Identify which cell holds the provided text, then report its (X, Y) central coordinate. 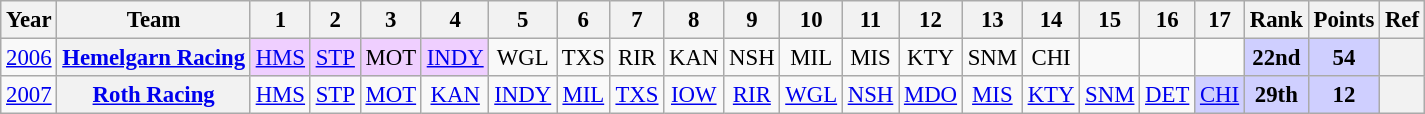
Rank (1276, 20)
7 (637, 20)
9 (752, 20)
15 (1110, 20)
6 (583, 20)
1 (280, 20)
14 (1050, 20)
2007 (29, 95)
10 (811, 20)
17 (1220, 20)
Year (29, 20)
Hemelgarn Racing (154, 58)
22nd (1276, 58)
11 (870, 20)
54 (1344, 58)
MDO (931, 95)
2006 (29, 58)
13 (992, 20)
Points (1344, 20)
8 (694, 20)
IOW (694, 95)
2 (335, 20)
5 (523, 20)
Ref (1402, 20)
Roth Racing (154, 95)
4 (455, 20)
Team (154, 20)
DET (1168, 95)
3 (390, 20)
29th (1276, 95)
16 (1168, 20)
